Identify which cell holds the provided text, then report its [x, y] central coordinate. 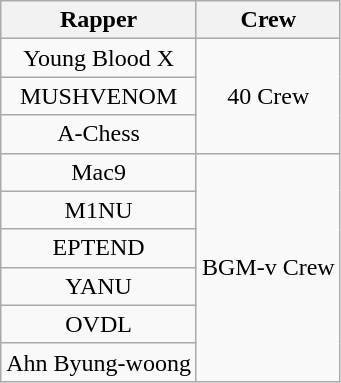
MUSHVENOM [99, 96]
BGM-v Crew [268, 267]
EPTEND [99, 248]
M1NU [99, 210]
Rapper [99, 20]
Mac9 [99, 172]
OVDL [99, 324]
Young Blood X [99, 58]
Crew [268, 20]
YANU [99, 286]
40 Crew [268, 96]
A-Chess [99, 134]
Ahn Byung-woong [99, 362]
